From the cell containing the given text, extract its center point as [x, y] coordinate. 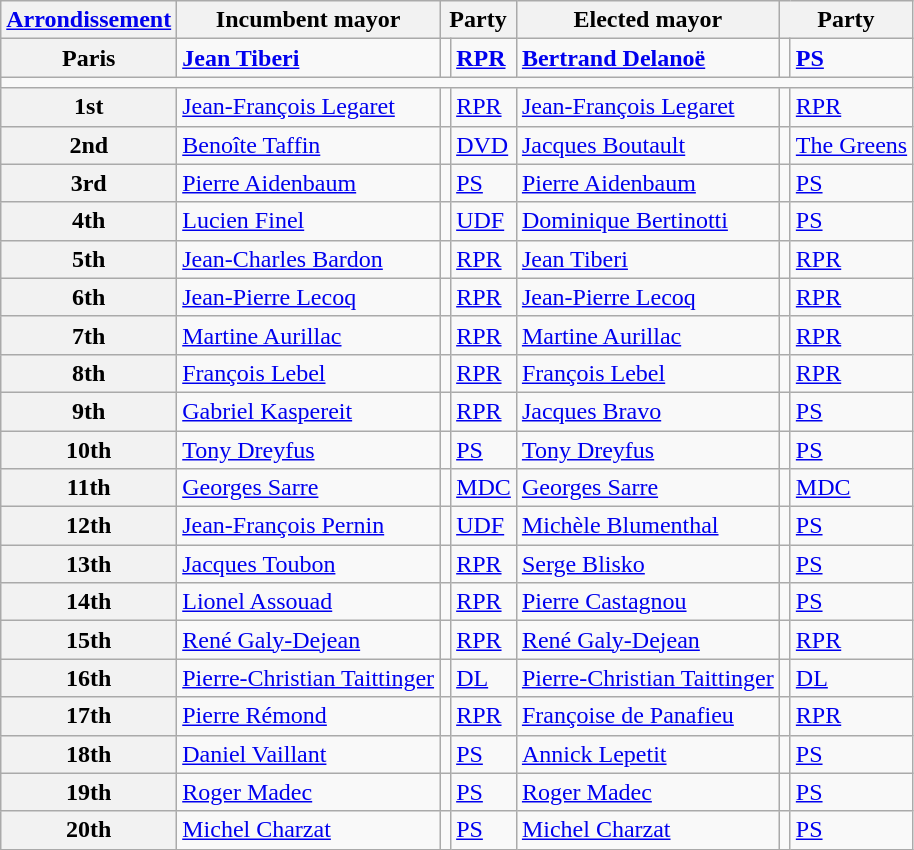
16th [89, 678]
12th [89, 526]
18th [89, 754]
Arrondissement [89, 20]
Jean-François Pernin [308, 526]
Daniel Vaillant [308, 754]
Lucien Finel [308, 221]
3rd [89, 183]
13th [89, 564]
Michèle Blumenthal [648, 526]
11th [89, 488]
15th [89, 640]
20th [89, 830]
8th [89, 373]
5th [89, 259]
Pierre Rémond [308, 716]
Annick Lepetit [648, 754]
19th [89, 792]
Jean-Charles Bardon [308, 259]
Elected mayor [648, 20]
Jacques Bravo [648, 411]
7th [89, 335]
Incumbent mayor [308, 20]
2nd [89, 145]
Lionel Assouad [308, 602]
6th [89, 297]
9th [89, 411]
1st [89, 107]
10th [89, 449]
Dominique Bertinotti [648, 221]
4th [89, 221]
Pierre Castagnou [648, 602]
Bertrand Delanoë [648, 58]
DVD [484, 145]
14th [89, 602]
The Greens [851, 145]
Gabriel Kaspereit [308, 411]
Françoise de Panafieu [648, 716]
17th [89, 716]
Paris [89, 58]
Benoîte Taffin [308, 145]
Jacques Boutault [648, 145]
Serge Blisko [648, 564]
Jacques Toubon [308, 564]
